Extract the (X, Y) coordinate from the center of the cell holding the provided text.  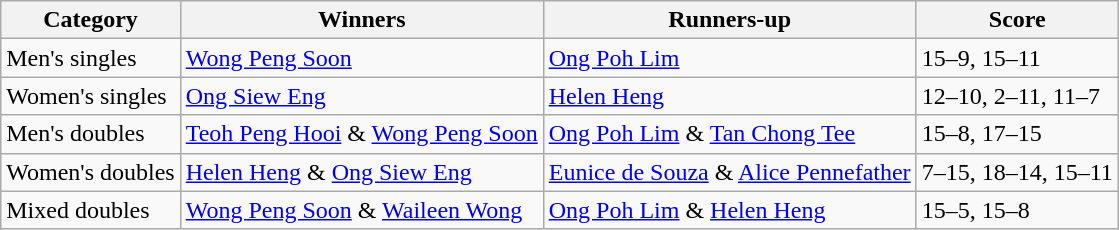
Helen Heng & Ong Siew Eng (362, 172)
Women's singles (90, 96)
15–9, 15–11 (1017, 58)
Wong Peng Soon & Waileen Wong (362, 210)
7–15, 18–14, 15–11 (1017, 172)
Ong Poh Lim & Helen Heng (730, 210)
Teoh Peng Hooi & Wong Peng Soon (362, 134)
Runners-up (730, 20)
Wong Peng Soon (362, 58)
Men's doubles (90, 134)
12–10, 2–11, 11–7 (1017, 96)
Eunice de Souza & Alice Pennefather (730, 172)
Women's doubles (90, 172)
Category (90, 20)
Mixed doubles (90, 210)
Men's singles (90, 58)
15–5, 15–8 (1017, 210)
Ong Poh Lim & Tan Chong Tee (730, 134)
Score (1017, 20)
Winners (362, 20)
Helen Heng (730, 96)
15–8, 17–15 (1017, 134)
Ong Siew Eng (362, 96)
Ong Poh Lim (730, 58)
